For the text-containing cell, return its midpoint in (X, Y) coordinate format. 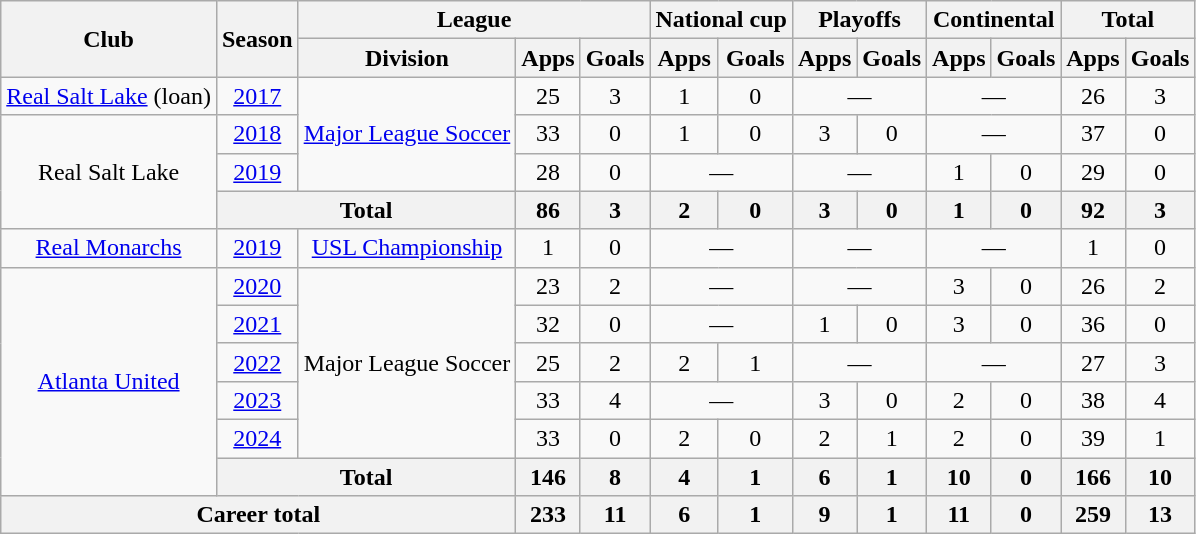
27 (1093, 362)
13 (1160, 515)
2018 (257, 134)
National cup (721, 20)
39 (1093, 438)
USL Championship (407, 248)
2017 (257, 96)
86 (548, 210)
38 (1093, 400)
32 (548, 324)
92 (1093, 210)
Career total (258, 515)
League (474, 20)
166 (1093, 477)
Division (407, 58)
36 (1093, 324)
Continental (994, 20)
28 (548, 172)
37 (1093, 134)
2024 (257, 438)
23 (548, 286)
2021 (257, 324)
2022 (257, 362)
Atlanta United (109, 381)
9 (824, 515)
259 (1093, 515)
146 (548, 477)
Real Monarchs (109, 248)
233 (548, 515)
Real Salt Lake (loan) (109, 96)
Playoffs (859, 20)
Season (257, 39)
2020 (257, 286)
Club (109, 39)
Real Salt Lake (109, 172)
29 (1093, 172)
2023 (257, 400)
8 (615, 477)
